Return the (X, Y) coordinate for the center point of the cell that contains the specified text.  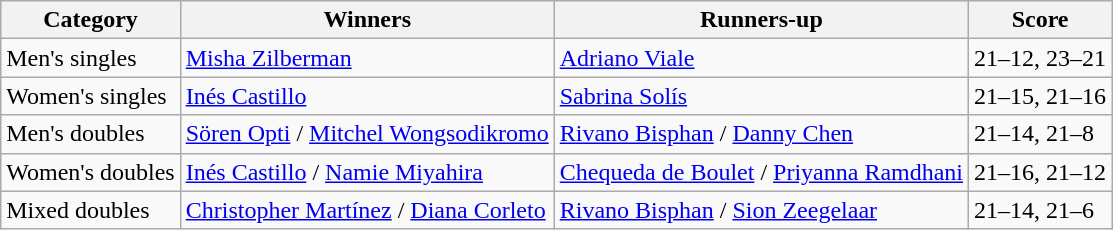
Inés Castillo / Namie Miyahira (367, 172)
Women's singles (90, 96)
Sabrina Solís (761, 96)
Christopher Martínez / Diana Corleto (367, 210)
21–12, 23–21 (1040, 58)
21–15, 21–16 (1040, 96)
Score (1040, 20)
Inés Castillo (367, 96)
Sören Opti / Mitchel Wongsodikromo (367, 134)
Misha Zilberman (367, 58)
Rivano Bisphan / Danny Chen (761, 134)
Rivano Bisphan / Sion Zeegelaar (761, 210)
Adriano Viale (761, 58)
Women's doubles (90, 172)
21–14, 21–8 (1040, 134)
Category (90, 20)
Men's singles (90, 58)
Mixed doubles (90, 210)
21–16, 21–12 (1040, 172)
Men's doubles (90, 134)
Runners-up (761, 20)
Winners (367, 20)
Chequeda de Boulet / Priyanna Ramdhani (761, 172)
21–14, 21–6 (1040, 210)
